Detect which cell encompasses the target text, then output its (X, Y) center coordinate. 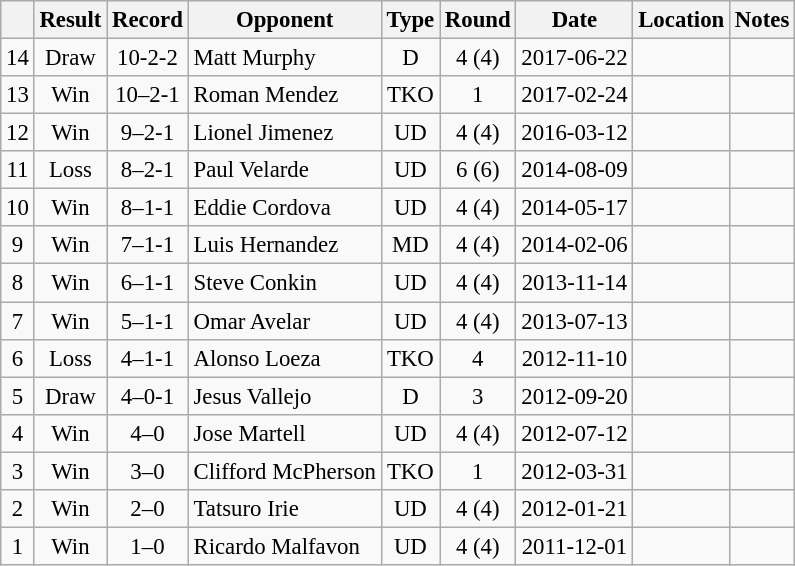
4–0 (148, 433)
2013-11-14 (574, 283)
11 (18, 170)
2012-01-21 (574, 509)
4–0-1 (148, 396)
2012-09-20 (574, 396)
8 (18, 283)
6 (6) (478, 170)
Notes (762, 20)
Location (682, 20)
6 (18, 358)
10 (18, 208)
Omar Avelar (284, 321)
10-2-2 (148, 58)
Eddie Cordova (284, 208)
2016-03-12 (574, 133)
2017-02-24 (574, 95)
12 (18, 133)
Record (148, 20)
Alonso Loeza (284, 358)
2012-07-12 (574, 433)
10–2-1 (148, 95)
9–2-1 (148, 133)
Ricardo Malfavon (284, 546)
7 (18, 321)
Tatsuro Irie (284, 509)
Clifford McPherson (284, 471)
Jose Martell (284, 433)
6–1-1 (148, 283)
14 (18, 58)
Paul Velarde (284, 170)
2011-12-01 (574, 546)
8–2-1 (148, 170)
7–1-1 (148, 245)
Type (410, 20)
2–0 (148, 509)
Luis Hernandez (284, 245)
2017-06-22 (574, 58)
Roman Mendez (284, 95)
9 (18, 245)
2 (18, 509)
8–1-1 (148, 208)
Jesus Vallejo (284, 396)
2012-03-31 (574, 471)
Lionel Jimenez (284, 133)
4–1-1 (148, 358)
Steve Conkin (284, 283)
Matt Murphy (284, 58)
5–1-1 (148, 321)
Round (478, 20)
13 (18, 95)
2012-11-10 (574, 358)
MD (410, 245)
2014-08-09 (574, 170)
Result (70, 20)
1–0 (148, 546)
5 (18, 396)
3–0 (148, 471)
Date (574, 20)
Opponent (284, 20)
2014-05-17 (574, 208)
2013-07-13 (574, 321)
2014-02-06 (574, 245)
